Scan for the cell matching the given text and deliver its [X, Y] coordinate at center. 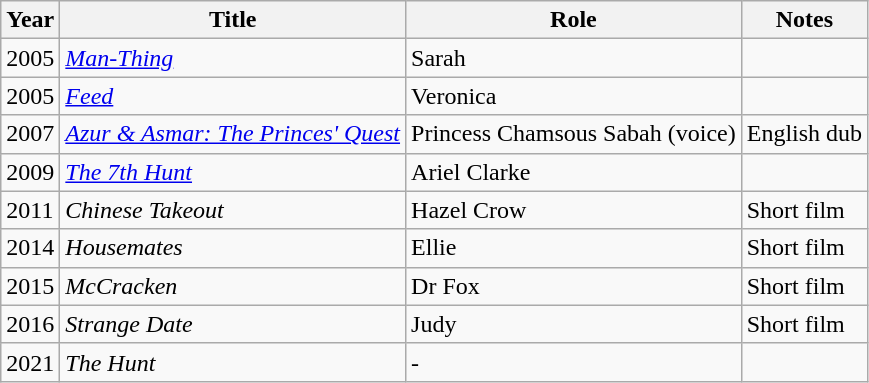
English dub [804, 134]
Sarah [574, 58]
Dr Fox [574, 286]
The 7th Hunt [233, 172]
- [574, 362]
Princess Chamsous Sabah (voice) [574, 134]
Role [574, 20]
Hazel Crow [574, 210]
Ellie [574, 248]
Year [30, 20]
The Hunt [233, 362]
Ariel Clarke [574, 172]
Housemates [233, 248]
Man-Thing [233, 58]
2021 [30, 362]
Chinese Takeout [233, 210]
2014 [30, 248]
Notes [804, 20]
2011 [30, 210]
2007 [30, 134]
Strange Date [233, 324]
McCracken [233, 286]
Title [233, 20]
2016 [30, 324]
Judy [574, 324]
Feed [233, 96]
Azur & Asmar: The Princes' Quest [233, 134]
2009 [30, 172]
Veronica [574, 96]
2015 [30, 286]
